Find where the given text appears and provide that cell's center as [x, y] coordinate. 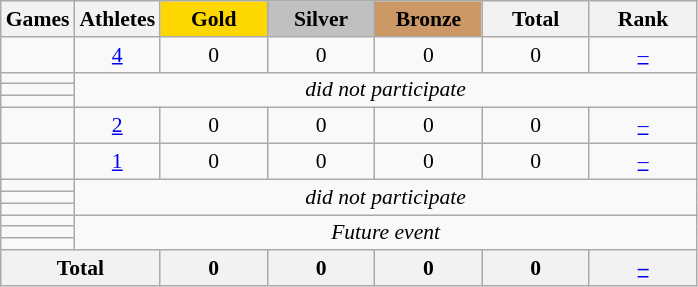
Future event [385, 233]
Athletes [117, 19]
Rank [642, 19]
Gold [214, 19]
4 [117, 55]
2 [117, 126]
Silver [320, 19]
Games [38, 19]
1 [117, 162]
Bronze [428, 19]
